Detect which cell encompasses the target text, then output its (x, y) center coordinate. 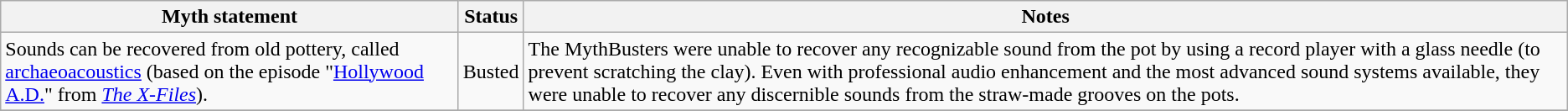
Sounds can be recovered from old pottery, called archaeoacoustics (based on the episode "Hollywood A.D." from The X-Files). (230, 71)
Busted (491, 71)
Status (491, 17)
Notes (1045, 17)
Myth statement (230, 17)
